Determine the (x, y) coordinate at the center of the cell enclosing the given text.  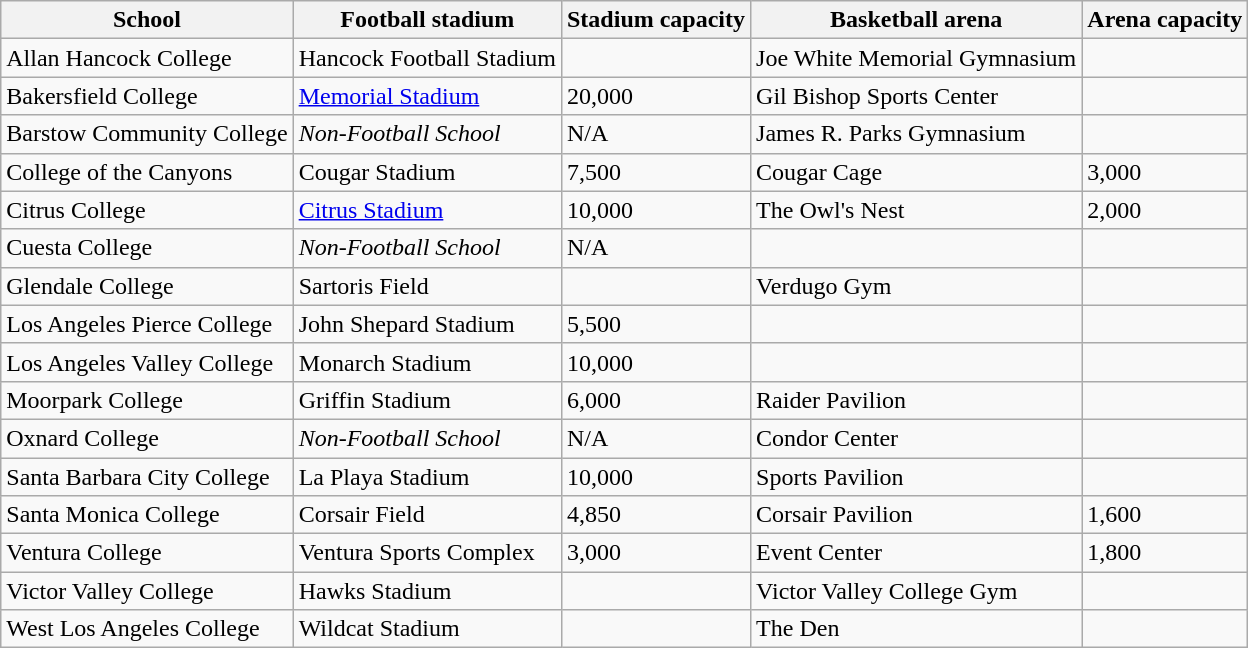
Corsair Pavilion (916, 515)
1,800 (1165, 553)
La Playa Stadium (427, 477)
20,000 (656, 96)
The Owl's Nest (916, 210)
John Shepard Stadium (427, 324)
Santa Barbara City College (147, 477)
7,500 (656, 172)
Los Angeles Valley College (147, 362)
School (147, 20)
Citrus Stadium (427, 210)
Arena capacity (1165, 20)
2,000 (1165, 210)
Glendale College (147, 286)
James R. Parks Gymnasium (916, 134)
The Den (916, 629)
Moorpark College (147, 400)
Allan Hancock College (147, 58)
Condor Center (916, 438)
Joe White Memorial Gymnasium (916, 58)
Basketball arena (916, 20)
6,000 (656, 400)
Cuesta College (147, 248)
West Los Angeles College (147, 629)
Bakersfield College (147, 96)
Gil Bishop Sports Center (916, 96)
Monarch Stadium (427, 362)
College of the Canyons (147, 172)
Hawks Stadium (427, 591)
Corsair Field (427, 515)
Event Center (916, 553)
Memorial Stadium (427, 96)
Sartoris Field (427, 286)
Victor Valley College Gym (916, 591)
Wildcat Stadium (427, 629)
Griffin Stadium (427, 400)
Hancock Football Stadium (427, 58)
Oxnard College (147, 438)
Cougar Stadium (427, 172)
Verdugo Gym (916, 286)
Cougar Cage (916, 172)
Santa Monica College (147, 515)
Citrus College (147, 210)
4,850 (656, 515)
Stadium capacity (656, 20)
Barstow Community College (147, 134)
Raider Pavilion (916, 400)
Sports Pavilion (916, 477)
Victor Valley College (147, 591)
1,600 (1165, 515)
5,500 (656, 324)
Ventura Sports Complex (427, 553)
Los Angeles Pierce College (147, 324)
Football stadium (427, 20)
Ventura College (147, 553)
